Find where the given text appears and provide that cell's center as [X, Y] coordinate. 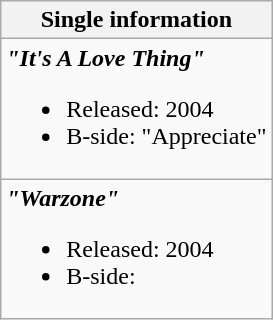
Single information [136, 20]
"It's A Love Thing"Released: 2004B-side: "Appreciate" [136, 109]
"Warzone"Released: 2004B-side: [136, 249]
